Pinpoint the cell where the given text exists, returning its [X, Y] midpoint coordinate. 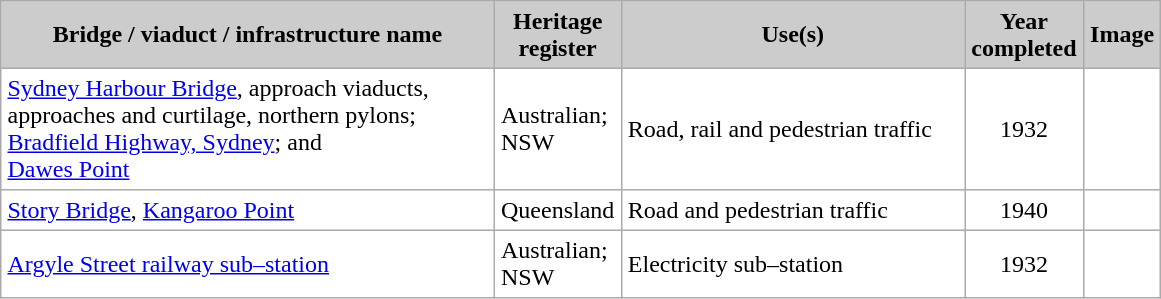
1940 [1024, 210]
Road and pedestrian traffic [793, 210]
Electricity sub–station [793, 264]
Queensland [558, 210]
Year completed [1024, 35]
Heritage register [558, 35]
Road, rail and pedestrian traffic [793, 129]
Sydney Harbour Bridge, approach viaducts, approaches and curtilage, northern pylons;Bradfield Highway, Sydney; and Dawes Point [248, 129]
Story Bridge, Kangaroo Point [248, 210]
Image [1122, 35]
Use(s) [793, 35]
Argyle Street railway sub–station [248, 264]
Bridge / viaduct / infrastructure name [248, 35]
